From the cell containing the given text, extract its center point as [x, y] coordinate. 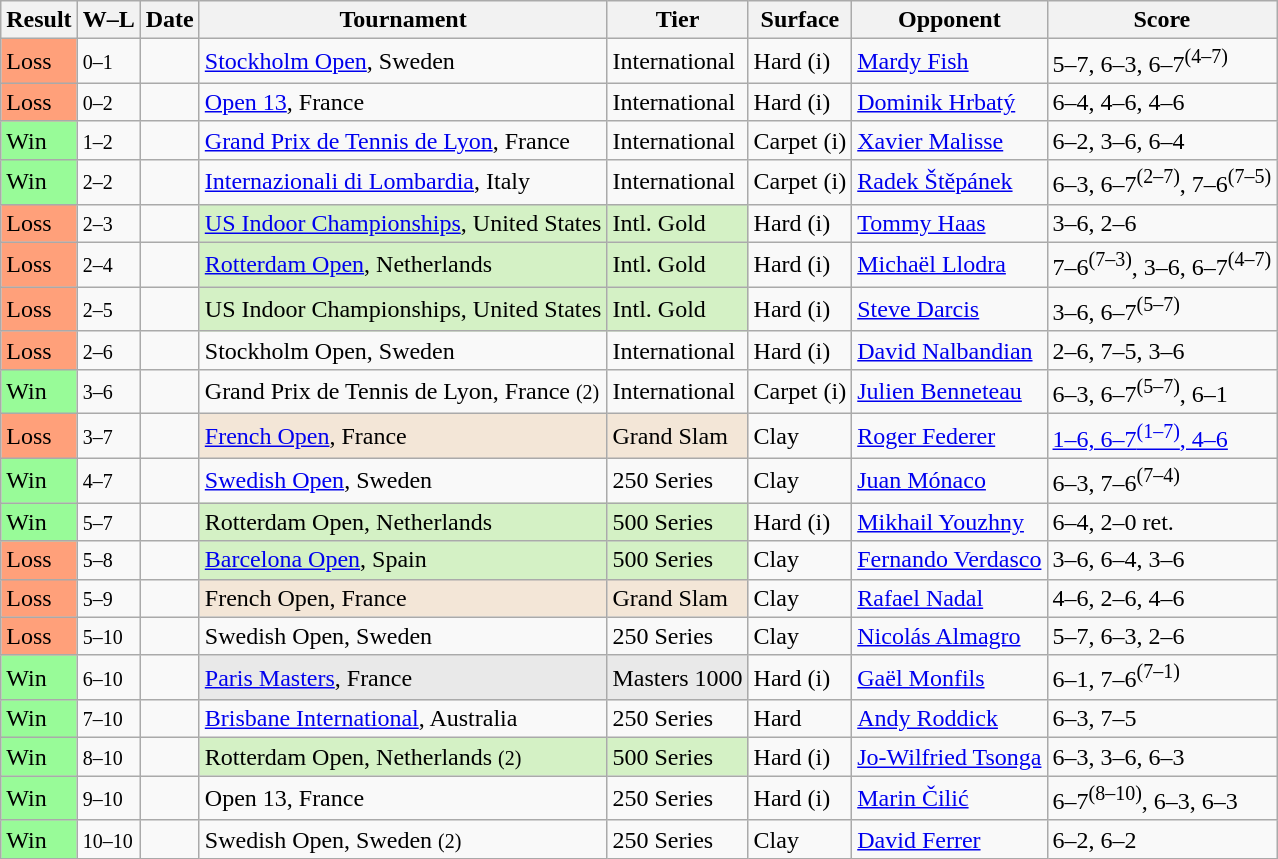
Grand Prix de Tennis de Lyon, France [403, 140]
Score [1162, 20]
8–10 [108, 757]
David Ferrer [950, 839]
6–2, 3–6, 6–4 [1162, 140]
Masters 1000 [678, 678]
Tier [678, 20]
Paris Masters, France [403, 678]
2–6 [108, 350]
6–3, 7–5 [1162, 719]
2–2 [108, 182]
Steve Darcis [950, 310]
3–7 [108, 436]
Nicolás Almagro [950, 636]
Marin Čilić [950, 798]
Tournament [403, 20]
3–6, 6–7(5–7) [1162, 310]
4–7 [108, 480]
7–6(7–3), 3–6, 6–7(4–7) [1162, 264]
Jo-Wilfried Tsonga [950, 757]
9–10 [108, 798]
1–6, 6–7(1–7), 4–6 [1162, 436]
6–1, 7–6(7–1) [1162, 678]
10–10 [108, 839]
5–9 [108, 598]
Gaël Monfils [950, 678]
Andy Roddick [950, 719]
6–4, 4–6, 4–6 [1162, 102]
Julien Benneteau [950, 392]
4–6, 2–6, 4–6 [1162, 598]
6–3, 3–6, 6–3 [1162, 757]
3–6, 2–6 [1162, 223]
Rafael Nadal [950, 598]
6–2, 6–2 [1162, 839]
Swedish Open, Sweden (2) [403, 839]
Radek Štěpánek [950, 182]
5–7, 6–3, 6–7(4–7) [1162, 62]
6–10 [108, 678]
Result [39, 20]
5–7 [108, 522]
David Nalbandian [950, 350]
Brisbane International, Australia [403, 719]
2–4 [108, 264]
2–5 [108, 310]
Michaël Llodra [950, 264]
Rotterdam Open, Netherlands (2) [403, 757]
3–6, 6–4, 3–6 [1162, 560]
7–10 [108, 719]
Juan Mónaco [950, 480]
Mardy Fish [950, 62]
Date [170, 20]
Surface [800, 20]
Roger Federer [950, 436]
6–3, 6–7(5–7), 6–1 [1162, 392]
0–1 [108, 62]
5–7, 6–3, 2–6 [1162, 636]
2–3 [108, 223]
Barcelona Open, Spain [403, 560]
6–3, 6–7(2–7), 7–6(7–5) [1162, 182]
0–2 [108, 102]
Opponent [950, 20]
Mikhail Youzhny [950, 522]
3–6 [108, 392]
5–8 [108, 560]
5–10 [108, 636]
2–6, 7–5, 3–6 [1162, 350]
Fernando Verdasco [950, 560]
6–3, 7–6(7–4) [1162, 480]
Xavier Malisse [950, 140]
Dominik Hrbatý [950, 102]
W–L [108, 20]
6–7(8–10), 6–3, 6–3 [1162, 798]
Tommy Haas [950, 223]
1–2 [108, 140]
Internazionali di Lombardia, Italy [403, 182]
Grand Prix de Tennis de Lyon, France (2) [403, 392]
Hard [800, 719]
6–4, 2–0 ret. [1162, 522]
